Output the [x, y] coordinate of the center of the cell containing the given text.  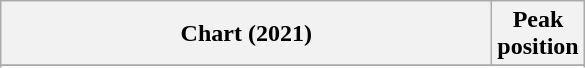
Peakposition [538, 34]
Chart (2021) [246, 34]
